Pinpoint the cell where the given text exists, returning its [X, Y] midpoint coordinate. 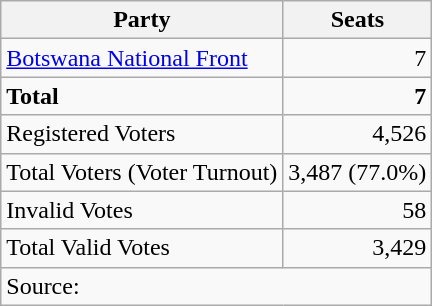
Party [142, 20]
3,429 [358, 248]
4,526 [358, 134]
58 [358, 210]
Source: [216, 286]
Total Valid Votes [142, 248]
Seats [358, 20]
3,487 (77.0%) [358, 172]
Invalid Votes [142, 210]
Total [142, 96]
Botswana National Front [142, 58]
Total Voters (Voter Turnout) [142, 172]
Registered Voters [142, 134]
